Pinpoint the cell where the given text exists, returning its [X, Y] midpoint coordinate. 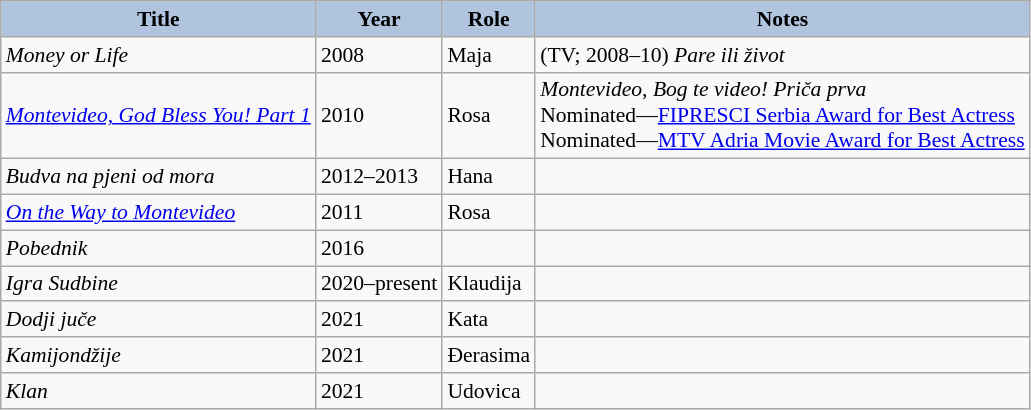
Kata [488, 320]
2008 [379, 55]
Đerasima [488, 355]
Budva na pjeni od mora [158, 177]
2016 [379, 248]
Year [379, 19]
(TV; 2008–10) Pare ili život [782, 55]
2012–2013 [379, 177]
Klaudija [488, 284]
Notes [782, 19]
On the Way to Montevideo [158, 213]
Dodji juče [158, 320]
Montevideo, Bog te video! Priča prva Nominated—FIPRESCI Serbia Award for Best Actress Nominated—MTV Adria Movie Award for Best Actress [782, 116]
2020–present [379, 284]
Maja [488, 55]
Montevideo, God Bless You! Part 1 [158, 116]
Udovica [488, 391]
Klan [158, 391]
Pobednik [158, 248]
Title [158, 19]
Hana [488, 177]
2010 [379, 116]
Igra Sudbine [158, 284]
Role [488, 19]
Kamijondžije [158, 355]
2011 [379, 213]
Money or Life [158, 55]
